Detect which cell encompasses the target text, then output its (x, y) center coordinate. 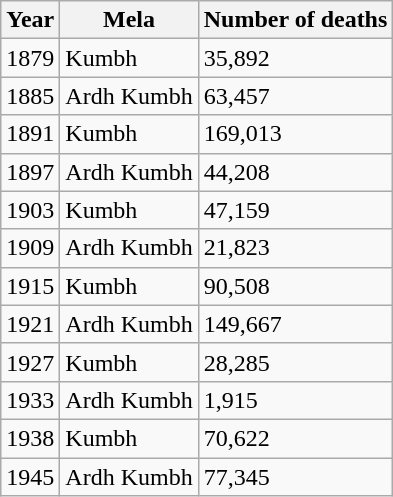
1938 (30, 438)
1891 (30, 134)
77,345 (296, 477)
1903 (30, 210)
Number of deaths (296, 20)
1927 (30, 362)
149,667 (296, 324)
1,915 (296, 400)
1879 (30, 58)
1909 (30, 248)
Mela (129, 20)
21,823 (296, 248)
1915 (30, 286)
1885 (30, 96)
1945 (30, 477)
169,013 (296, 134)
28,285 (296, 362)
1897 (30, 172)
35,892 (296, 58)
90,508 (296, 286)
70,622 (296, 438)
44,208 (296, 172)
Year (30, 20)
47,159 (296, 210)
1921 (30, 324)
63,457 (296, 96)
1933 (30, 400)
